From the cell containing the given text, extract its center point as (x, y) coordinate. 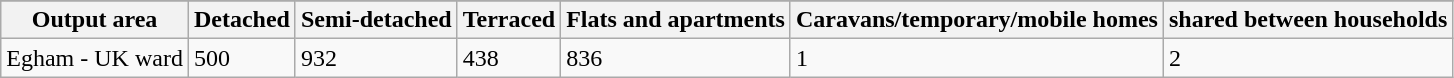
500 (242, 58)
shared between households (1308, 20)
Detached (242, 20)
Caravans/temporary/mobile homes (976, 20)
932 (376, 58)
1 (976, 58)
438 (508, 58)
Terraced (508, 20)
Semi-detached (376, 20)
2 (1308, 58)
836 (676, 58)
Egham - UK ward (95, 58)
Flats and apartments (676, 20)
Output area (95, 20)
